Locate the cell with the specified text and output its [x, y] center coordinate. 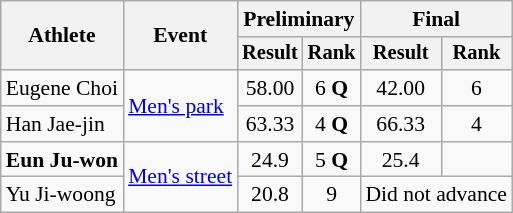
Eugene Choi [62, 88]
Preliminary [298, 19]
4 Q [332, 124]
Han Jae-jin [62, 124]
42.00 [400, 88]
Men's park [180, 106]
63.33 [270, 124]
20.8 [270, 195]
Athlete [62, 36]
Yu Ji-woong [62, 195]
6 [476, 88]
25.4 [400, 160]
24.9 [270, 160]
Eun Ju-won [62, 160]
4 [476, 124]
66.33 [400, 124]
6 Q [332, 88]
58.00 [270, 88]
5 Q [332, 160]
Did not advance [436, 195]
Event [180, 36]
Men's street [180, 178]
Final [436, 19]
9 [332, 195]
